Find where the given text appears and provide that cell's center as (X, Y) coordinate. 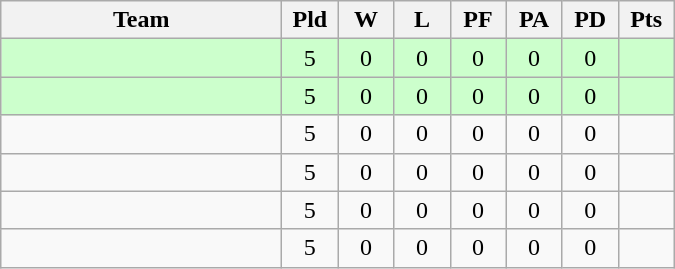
Pld (310, 20)
W (366, 20)
PD (590, 20)
PA (534, 20)
Team (142, 20)
PF (478, 20)
L (422, 20)
Pts (646, 20)
